Extract the (x, y) coordinate from the center of the cell holding the provided text.  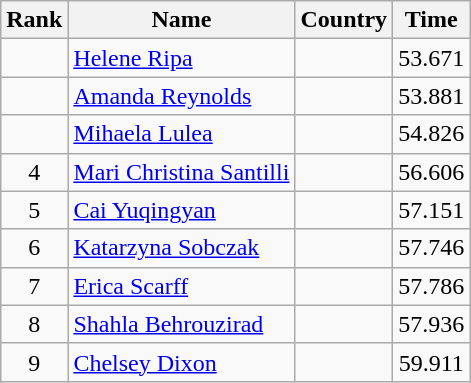
Shahla Behrouzirad (182, 324)
56.606 (432, 172)
Erica Scarff (182, 286)
Katarzyna Sobczak (182, 248)
Country (344, 20)
Helene Ripa (182, 58)
53.881 (432, 96)
57.936 (432, 324)
59.911 (432, 362)
Name (182, 20)
5 (34, 210)
7 (34, 286)
9 (34, 362)
4 (34, 172)
6 (34, 248)
Amanda Reynolds (182, 96)
54.826 (432, 134)
Time (432, 20)
Cai Yuqingyan (182, 210)
Mihaela Lulea (182, 134)
57.786 (432, 286)
8 (34, 324)
Rank (34, 20)
53.671 (432, 58)
57.151 (432, 210)
57.746 (432, 248)
Mari Christina Santilli (182, 172)
Chelsey Dixon (182, 362)
